Find where the given text appears and provide that cell's center as [X, Y] coordinate. 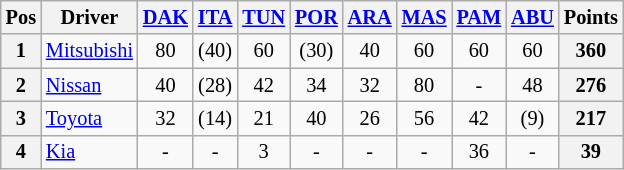
ITA [215, 17]
21 [264, 118]
(14) [215, 118]
ARA [370, 17]
(40) [215, 51]
POR [316, 17]
56 [424, 118]
(30) [316, 51]
2 [21, 85]
Kia [90, 152]
MAS [424, 17]
(9) [532, 118]
(28) [215, 85]
36 [480, 152]
Nissan [90, 85]
TUN [264, 17]
Pos [21, 17]
1 [21, 51]
26 [370, 118]
Points [591, 17]
48 [532, 85]
ABU [532, 17]
PAM [480, 17]
Toyota [90, 118]
34 [316, 85]
276 [591, 85]
DAK [166, 17]
Mitsubishi [90, 51]
360 [591, 51]
217 [591, 118]
Driver [90, 17]
39 [591, 152]
4 [21, 152]
